Determine the [X, Y] coordinate at the center of the cell enclosing the given text.  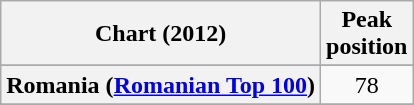
78 [367, 85]
Chart (2012) [161, 34]
Romania (Romanian Top 100) [161, 85]
Peakposition [367, 34]
